Output the [x, y] coordinate of the center of the cell containing the given text.  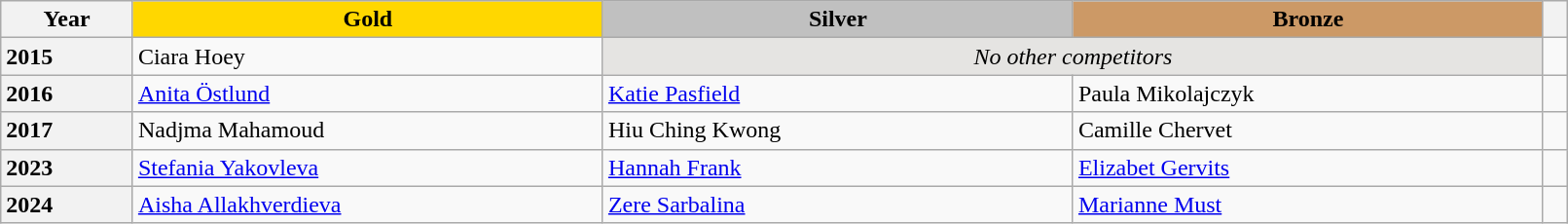
Hiu Ching Kwong [837, 131]
2024 [67, 205]
Anita Östlund [368, 93]
Elizabet Gervits [1308, 168]
Stefania Yakovleva [368, 168]
Bronze [1308, 19]
Camille Chervet [1308, 131]
2015 [67, 56]
Year [67, 19]
Nadjma Mahamoud [368, 131]
2017 [67, 131]
Aisha Allakhverdieva [368, 205]
2023 [67, 168]
Silver [837, 19]
Marianne Must [1308, 205]
No other competitors [1073, 56]
Gold [368, 19]
Katie Pasfield [837, 93]
Ciara Hoey [368, 56]
2016 [67, 93]
Zere Sarbalina [837, 205]
Hannah Frank [837, 168]
Paula Mikolajczyk [1308, 93]
